Identify which cell holds the provided text, then report its [x, y] central coordinate. 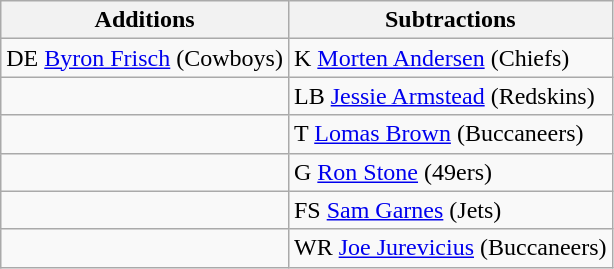
Subtractions [450, 20]
FS Sam Garnes (Jets) [450, 210]
DE Byron Frisch (Cowboys) [145, 58]
T Lomas Brown (Buccaneers) [450, 134]
G Ron Stone (49ers) [450, 172]
K Morten Andersen (Chiefs) [450, 58]
LB Jessie Armstead (Redskins) [450, 96]
Additions [145, 20]
WR Joe Jurevicius (Buccaneers) [450, 248]
